Detect which cell encompasses the target text, then output its (X, Y) center coordinate. 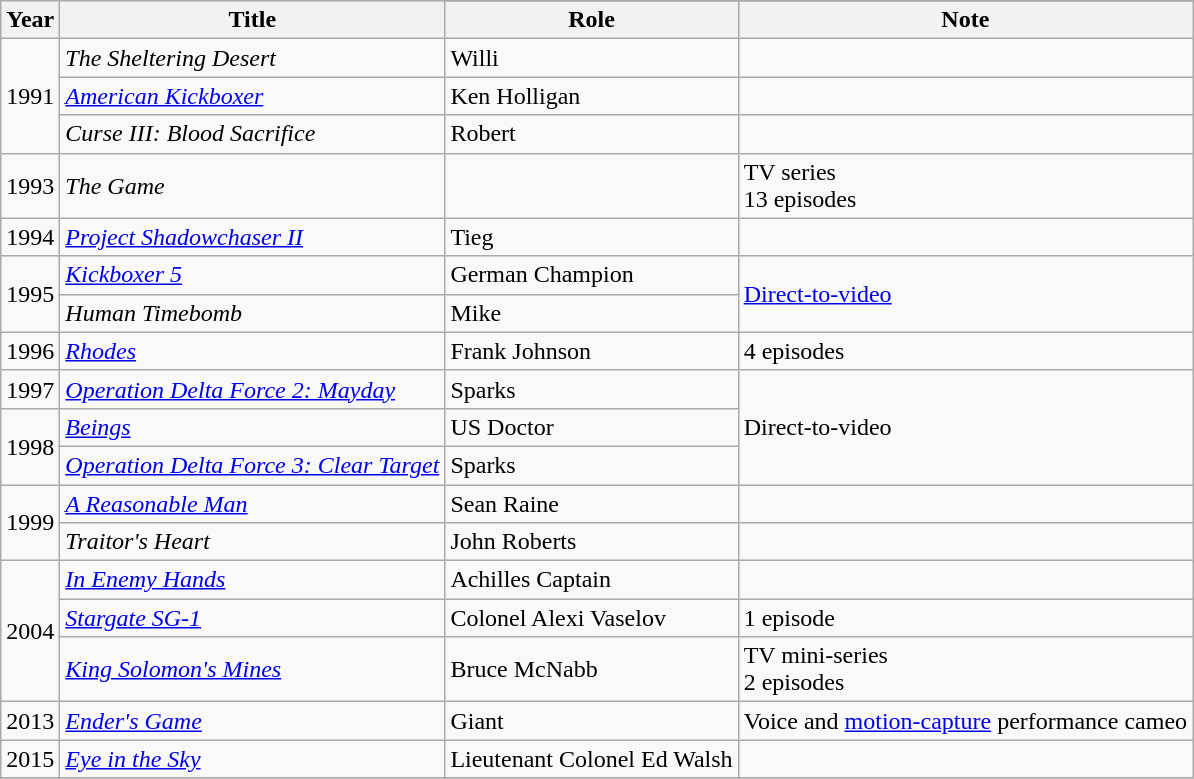
Role (592, 20)
1993 (30, 186)
1994 (30, 237)
Sean Raine (592, 503)
2013 (30, 721)
Note (965, 20)
1991 (30, 96)
Rhodes (252, 351)
US Doctor (592, 427)
Colonel Alexi Vaselov (592, 618)
Project Shadowchaser II (252, 237)
Eye in the Sky (252, 759)
1997 (30, 389)
John Roberts (592, 542)
In Enemy Hands (252, 580)
Traitor's Heart (252, 542)
Robert (592, 134)
Willi (592, 58)
1996 (30, 351)
The Game (252, 186)
Giant (592, 721)
Beings (252, 427)
American Kickboxer (252, 96)
Stargate SG-1 (252, 618)
A Reasonable Man (252, 503)
Tieg (592, 237)
1999 (30, 522)
TV series13 episodes (965, 186)
2004 (30, 632)
4 episodes (965, 351)
2015 (30, 759)
Curse III: Blood Sacrifice (252, 134)
Lieutenant Colonel Ed Walsh (592, 759)
Title (252, 20)
Voice and motion-capture performance cameo (965, 721)
Kickboxer 5 (252, 275)
Operation Delta Force 3: Clear Target (252, 465)
Mike (592, 313)
TV mini-series2 episodes (965, 670)
Ken Holligan (592, 96)
Ender's Game (252, 721)
Operation Delta Force 2: Mayday (252, 389)
The Sheltering Desert (252, 58)
1995 (30, 294)
1 episode (965, 618)
1998 (30, 446)
King Solomon's Mines (252, 670)
German Champion (592, 275)
Bruce McNabb (592, 670)
Frank Johnson (592, 351)
Achilles Captain (592, 580)
Human Timebomb (252, 313)
Year (30, 20)
